Extract the (x, y) coordinate from the center of the cell holding the provided text.  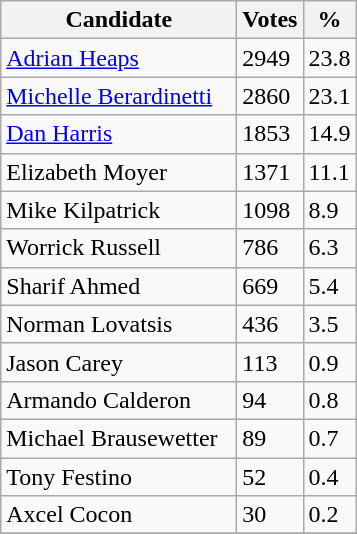
Adrian Heaps (119, 58)
Axcel Cocon (119, 515)
2949 (270, 58)
1098 (270, 210)
8.9 (330, 210)
94 (270, 400)
89 (270, 438)
0.9 (330, 362)
786 (270, 248)
Norman Lovatsis (119, 324)
Tony Festino (119, 477)
Armando Calderon (119, 400)
Michael Brausewetter (119, 438)
2860 (270, 96)
11.1 (330, 172)
23.1 (330, 96)
0.4 (330, 477)
6.3 (330, 248)
Michelle Berardinetti (119, 96)
Jason Carey (119, 362)
Votes (270, 20)
436 (270, 324)
0.8 (330, 400)
Sharif Ahmed (119, 286)
669 (270, 286)
Elizabeth Moyer (119, 172)
1853 (270, 134)
14.9 (330, 134)
23.8 (330, 58)
1371 (270, 172)
5.4 (330, 286)
3.5 (330, 324)
% (330, 20)
0.2 (330, 515)
30 (270, 515)
Mike Kilpatrick (119, 210)
52 (270, 477)
Dan Harris (119, 134)
113 (270, 362)
Worrick Russell (119, 248)
Candidate (119, 20)
0.7 (330, 438)
